Locate the cell with the specified text and output its (x, y) center coordinate. 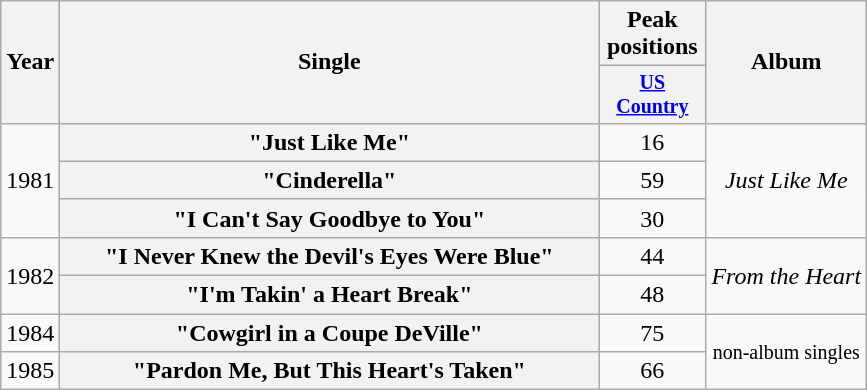
US Country (652, 94)
"Pardon Me, But This Heart's Taken" (330, 371)
Year (30, 62)
"Just Like Me" (330, 142)
59 (652, 180)
48 (652, 295)
1984 (30, 333)
"I'm Takin' a Heart Break" (330, 295)
16 (652, 142)
"I Can't Say Goodbye to You" (330, 218)
non-album singles (786, 352)
1981 (30, 180)
30 (652, 218)
Album (786, 62)
44 (652, 256)
Just Like Me (786, 180)
"I Never Knew the Devil's Eyes Were Blue" (330, 256)
"Cowgirl in a Coupe DeVille" (330, 333)
1982 (30, 275)
75 (652, 333)
From the Heart (786, 275)
"Cinderella" (330, 180)
66 (652, 371)
Peak positions (652, 34)
Single (330, 62)
1985 (30, 371)
